Return (X, Y) of the center of cell containing provided text 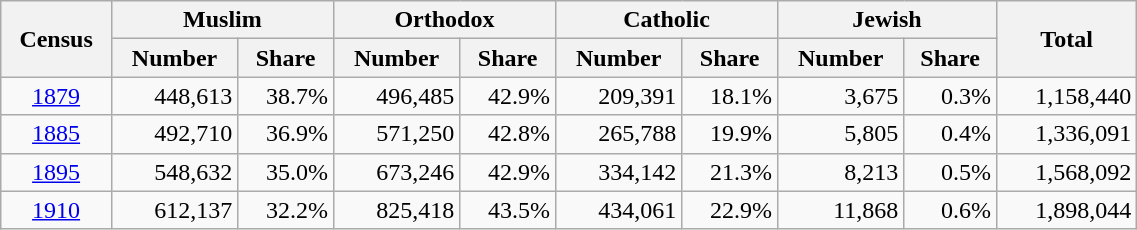
265,788 (618, 134)
548,632 (174, 172)
18.1% (730, 96)
1885 (56, 134)
38.7% (286, 96)
Catholic (666, 20)
Jewish (888, 20)
1895 (56, 172)
434,061 (618, 210)
1,568,092 (1066, 172)
0.3% (950, 96)
Muslim (222, 20)
673,246 (396, 172)
5,805 (841, 134)
1879 (56, 96)
1,336,091 (1066, 134)
334,142 (618, 172)
8,213 (841, 172)
21.3% (730, 172)
0.6% (950, 210)
43.5% (508, 210)
35.0% (286, 172)
22.9% (730, 210)
0.5% (950, 172)
571,250 (396, 134)
42.8% (508, 134)
Total (1066, 39)
11,868 (841, 210)
36.9% (286, 134)
32.2% (286, 210)
3,675 (841, 96)
209,391 (618, 96)
1,898,044 (1066, 210)
Orthodox (444, 20)
496,485 (396, 96)
1910 (56, 210)
492,710 (174, 134)
0.4% (950, 134)
1,158,440 (1066, 96)
825,418 (396, 210)
19.9% (730, 134)
612,137 (174, 210)
448,613 (174, 96)
Census (56, 39)
